Find where the given text appears and provide that cell's center as (X, Y) coordinate. 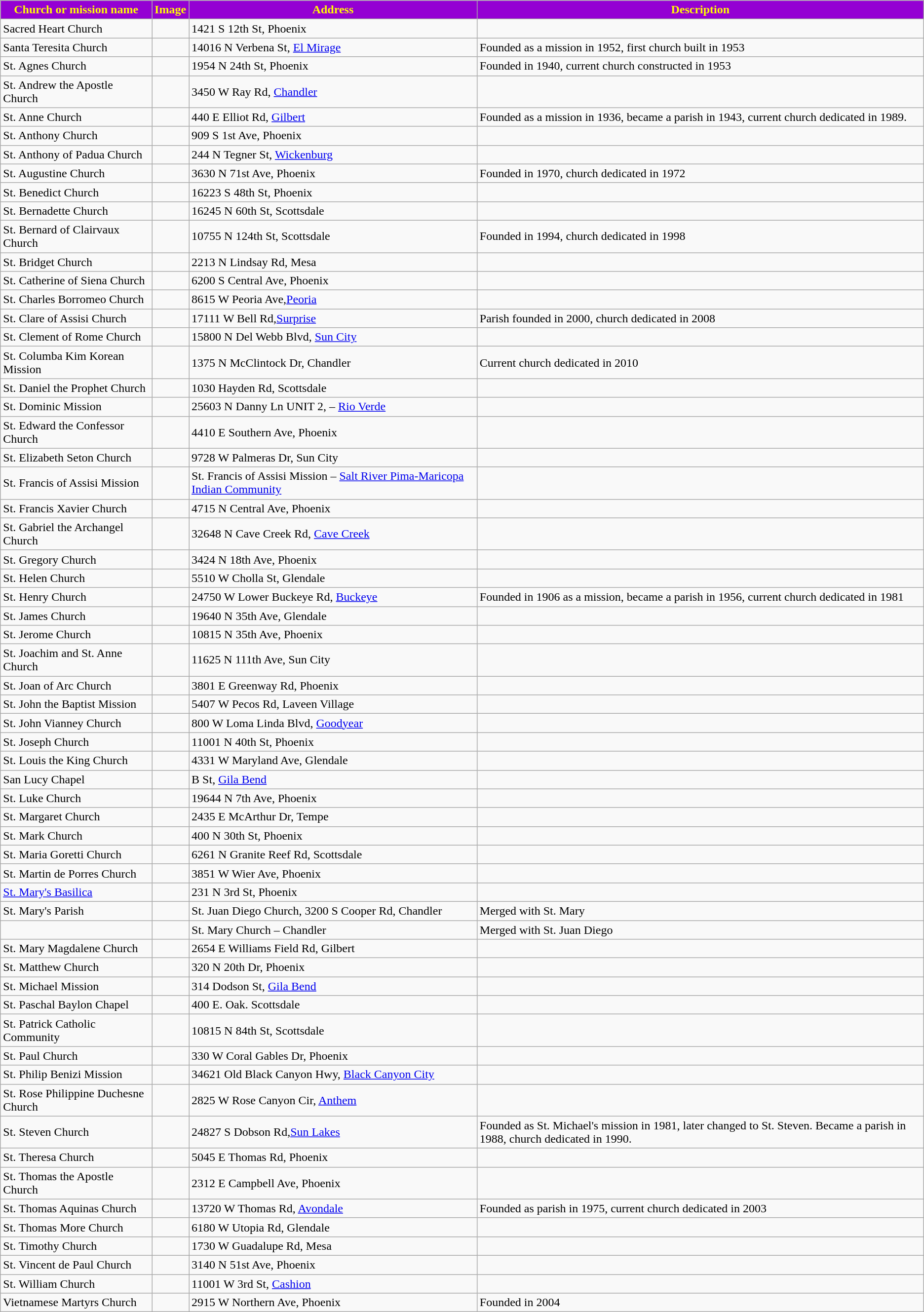
Address (333, 10)
St. Edward the Confessor Church (76, 432)
13720 W Thomas Rd, Avondale (333, 1208)
St. Rose Philippine Duchesne Church (76, 1100)
St. Steven Church (76, 1132)
St. Joachim and St. Anne Church (76, 660)
Founded in 1994, church dedicated in 1998 (700, 236)
2213 N Lindsay Rd, Mesa (333, 262)
San Lucy Chapel (76, 779)
1421 S 12th St, Phoenix (333, 29)
St. John the Baptist Mission (76, 704)
Founded as parish in 1975, current church dedicated in 2003 (700, 1208)
St. Francis Xavier Church (76, 508)
440 E Elliot Rd, Gilbert (333, 117)
St. Mary Magdalene Church (76, 949)
St. Gregory Church (76, 559)
8615 W Peoria Ave,Peoria (333, 300)
St. Margaret Church (76, 817)
Merged with St. Juan Diego (700, 929)
400 N 30th St, Phoenix (333, 836)
1954 N 24th St, Phoenix (333, 66)
11001 N 40th St, Phoenix (333, 742)
231 N 3rd St, Phoenix (333, 892)
St. Benedict Church (76, 192)
Founded as a mission in 1936, became a parish in 1943, current church dedicated in 1989. (700, 117)
St. Charles Borromeo Church (76, 300)
St. Matthew Church (76, 967)
Founded as St. Michael's mission in 1981, later changed to St. Steven. Became a parish in 1988, church dedicated in 1990. (700, 1132)
2654 E Williams Field Rd, Gilbert (333, 949)
2915 W Northern Ave, Phoenix (333, 1303)
St. Jerome Church (76, 635)
6180 W Utopia Rd, Glendale (333, 1227)
St. Thomas the Apostle Church (76, 1183)
St. Thomas Aquinas Church (76, 1208)
4715 N Central Ave, Phoenix (333, 508)
Founded in 1940, current church constructed in 1953 (700, 66)
14016 N Verbena St, El Mirage (333, 47)
St. Anne Church (76, 117)
16223 S 48th St, Phoenix (333, 192)
St. Anthony of Padua Church (76, 154)
St. Gabriel the Archangel Church (76, 534)
St. Andrew the Apostle Church (76, 92)
St. Columba Kim Korean Mission (76, 362)
5407 W Pecos Rd, Laveen Village (333, 704)
3851 W Wier Ave, Phoenix (333, 873)
Founded in 1906 as a mission, became a parish in 1956, current church dedicated in 1981 (700, 597)
St. Augustine Church (76, 173)
244 N Tegner St, Wickenburg (333, 154)
3630 N 71st Ave, Phoenix (333, 173)
11001 W 3rd St, Cashion (333, 1284)
5510 W Cholla St, Glendale (333, 578)
St. Martin de Porres Church (76, 873)
3801 E Greenway Rd, Phoenix (333, 686)
Founded in 1970, church dedicated in 1972 (700, 173)
St. Luke Church (76, 798)
10815 N 35th Ave, Phoenix (333, 635)
Image (171, 10)
10815 N 84th St, Scottsdale (333, 1031)
Vietnamese Martyrs Church (76, 1303)
St. Mary's Parish (76, 911)
Founded in 2004 (700, 1303)
St. Paul Church (76, 1056)
Description (700, 10)
19640 N 35th Ave, Glendale (333, 616)
St. Vincent de Paul Church (76, 1265)
St. Louis the King Church (76, 761)
St. Patrick Catholic Community (76, 1031)
St. Theresa Church (76, 1158)
400 E. Oak. Scottsdale (333, 1005)
Current church dedicated in 2010 (700, 362)
St. Mary Church – Chandler (333, 929)
St. Philip Benizi Mission (76, 1075)
32648 N Cave Creek Rd, Cave Creek (333, 534)
St. Dominic Mission (76, 407)
24827 S Dobson Rd,Sun Lakes (333, 1132)
3450 W Ray Rd, Chandler (333, 92)
Santa Teresita Church (76, 47)
909 S 1st Ave, Phoenix (333, 136)
Parish founded in 2000, church dedicated in 2008 (700, 318)
2312 E Campbell Ave, Phoenix (333, 1183)
4331 W Maryland Ave, Glendale (333, 761)
St. Francis of Assisi Mission – Salt River Pima-Maricopa Indian Community (333, 483)
St. Mark Church (76, 836)
St. Paschal Baylon Chapel (76, 1005)
St. Bernadette Church (76, 211)
2825 W Rose Canyon Cir, Anthem (333, 1100)
St. Thomas More Church (76, 1227)
3140 N 51st Ave, Phoenix (333, 1265)
3424 N 18th Ave, Phoenix (333, 559)
314 Dodson St, Gila Bend (333, 986)
St. Timothy Church (76, 1246)
320 N 20th Dr, Phoenix (333, 967)
St. Anthony Church (76, 136)
St. Catherine of Siena Church (76, 281)
17111 W Bell Rd,Surprise (333, 318)
6200 S Central Ave, Phoenix (333, 281)
15800 N Del Webb Blvd, Sun City (333, 337)
St. Mary's Basilica (76, 892)
St. Bernard of Clairvaux Church (76, 236)
5045 E Thomas Rd, Phoenix (333, 1158)
Founded as a mission in 1952, first church built in 1953 (700, 47)
St. William Church (76, 1284)
St. Henry Church (76, 597)
2435 E McArthur Dr, Tempe (333, 817)
St. Francis of Assisi Mission (76, 483)
34621 Old Black Canyon Hwy, Black Canyon City (333, 1075)
St. Joan of Arc Church (76, 686)
10755 N 124th St, Scottsdale (333, 236)
St. Daniel the Prophet Church (76, 388)
19644 N 7th Ave, Phoenix (333, 798)
St. Juan Diego Church, 3200 S Cooper Rd, Chandler (333, 911)
St. Clare of Assisi Church (76, 318)
Sacred Heart Church (76, 29)
St. Agnes Church (76, 66)
25603 N Danny Ln UNIT 2, – Rio Verde (333, 407)
6261 N Granite Reef Rd, Scottsdale (333, 854)
1375 N McClintock Dr, Chandler (333, 362)
16245 N 60th St, Scottsdale (333, 211)
St. Helen Church (76, 578)
St. Joseph Church (76, 742)
11625 N 111th Ave, Sun City (333, 660)
St. Bridget Church (76, 262)
330 W Coral Gables Dr, Phoenix (333, 1056)
St. Maria Goretti Church (76, 854)
800 W Loma Linda Blvd, Goodyear (333, 723)
1730 W Guadalupe Rd, Mesa (333, 1246)
4410 E Southern Ave, Phoenix (333, 432)
St. Clement of Rome Church (76, 337)
Church or mission name (76, 10)
9728 W Palmeras Dr, Sun City (333, 458)
24750 W Lower Buckeye Rd, Buckeye (333, 597)
B St, Gila Bend (333, 779)
1030 Hayden Rd, Scottsdale (333, 388)
St. James Church (76, 616)
Merged with St. Mary (700, 911)
St. Michael Mission (76, 986)
St. Elizabeth Seton Church (76, 458)
St. John Vianney Church (76, 723)
